Capture the cell that displays the provided text and extract its (X, Y) central coordinate. 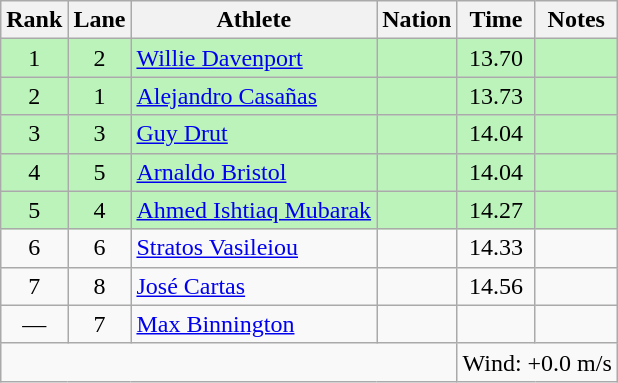
Nation (417, 20)
Athlete (254, 20)
Stratos Vasileiou (254, 248)
Wind: +0.0 m/s (537, 362)
13.73 (496, 96)
Rank (34, 20)
Arnaldo Bristol (254, 172)
— (34, 324)
Max Binnington (254, 324)
8 (100, 286)
14.27 (496, 210)
Ahmed Ishtiaq Mubarak (254, 210)
Willie Davenport (254, 58)
Time (496, 20)
14.33 (496, 248)
Notes (576, 20)
Alejandro Casañas (254, 96)
Lane (100, 20)
Guy Drut (254, 134)
José Cartas (254, 286)
13.70 (496, 58)
14.56 (496, 286)
